Locate the cell with the specified text and output its [X, Y] center coordinate. 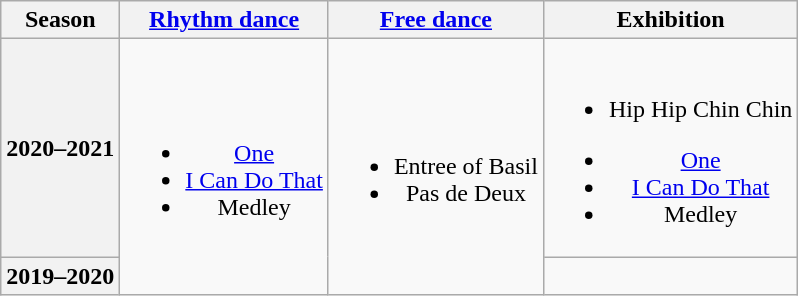
Exhibition [670, 20]
Hip Hip Chin Chin One I Can Do That Medley [670, 148]
Rhythm dance [224, 20]
Free dance [436, 20]
2019–2020 [60, 276]
2020–2021 [60, 148]
Entree of BasilPas de Deux [436, 167]
Season [60, 20]
One I Can Do That Medley [224, 167]
